Locate the cell with the specified text and output its [x, y] center coordinate. 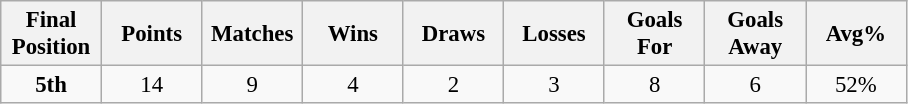
Wins [354, 34]
2 [454, 85]
Points [152, 34]
5th [52, 85]
Final Position [52, 34]
6 [756, 85]
Draws [454, 34]
Goals For [654, 34]
4 [354, 85]
14 [152, 85]
3 [554, 85]
Losses [554, 34]
Avg% [856, 34]
8 [654, 85]
52% [856, 85]
Goals Away [756, 34]
Matches [252, 34]
9 [252, 85]
